Return the (X, Y) coordinate for the center point of the cell that contains the specified text.  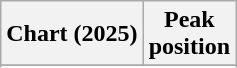
Chart (2025) (72, 34)
Peakposition (189, 34)
